Pinpoint the cell where the given text exists, returning its [X, Y] midpoint coordinate. 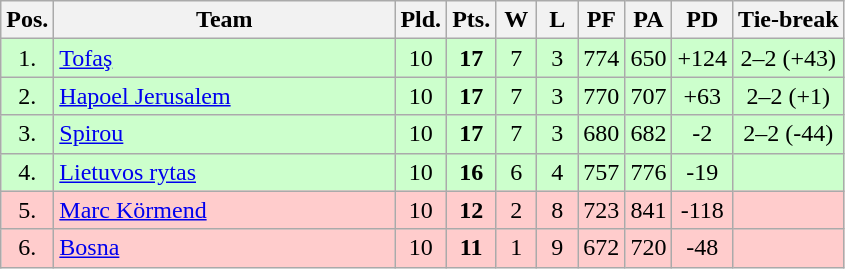
723 [602, 210]
650 [648, 58]
774 [602, 58]
841 [648, 210]
776 [648, 172]
720 [648, 248]
Bosna [224, 248]
682 [648, 134]
12 [472, 210]
Pld. [421, 20]
-118 [702, 210]
5. [28, 210]
2–2 (+1) [789, 96]
680 [602, 134]
+124 [702, 58]
2–2 (+43) [789, 58]
672 [602, 248]
11 [472, 248]
Lietuvos rytas [224, 172]
Tie-break [789, 20]
PF [602, 20]
8 [558, 210]
Spirou [224, 134]
2 [516, 210]
-2 [702, 134]
6 [516, 172]
-19 [702, 172]
Tofaş [224, 58]
4. [28, 172]
PA [648, 20]
1 [516, 248]
Pts. [472, 20]
16 [472, 172]
Marc Körmend [224, 210]
9 [558, 248]
4 [558, 172]
770 [602, 96]
L [558, 20]
757 [602, 172]
Team [224, 20]
3. [28, 134]
Hapoel Jerusalem [224, 96]
-48 [702, 248]
707 [648, 96]
+63 [702, 96]
2. [28, 96]
Pos. [28, 20]
6. [28, 248]
PD [702, 20]
W [516, 20]
1. [28, 58]
2–2 (-44) [789, 134]
